Identify which cell holds the provided text, then report its (x, y) central coordinate. 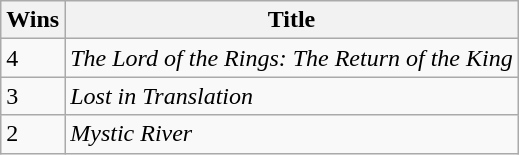
The Lord of the Rings: The Return of the King (292, 58)
Mystic River (292, 134)
Lost in Translation (292, 96)
2 (33, 134)
3 (33, 96)
Title (292, 20)
Wins (33, 20)
4 (33, 58)
